From the cell containing the given text, extract its center point as (x, y) coordinate. 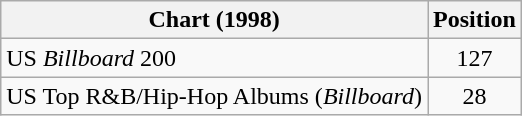
Chart (1998) (214, 20)
127 (475, 58)
US Top R&B/Hip-Hop Albums (Billboard) (214, 96)
US Billboard 200 (214, 58)
Position (475, 20)
28 (475, 96)
